Determine the (x, y) coordinate at the center of the cell enclosing the given text.  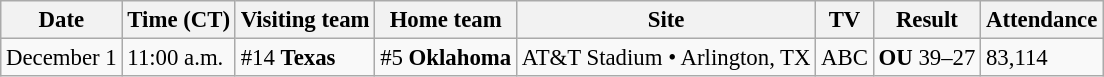
#5 Oklahoma (446, 58)
Time (CT) (178, 20)
Visiting team (304, 20)
11:00 a.m. (178, 58)
AT&T Stadium • Arlington, TX (666, 58)
Home team (446, 20)
ABC (844, 58)
TV (844, 20)
Site (666, 20)
December 1 (62, 58)
Date (62, 20)
Attendance (1042, 20)
Result (926, 20)
#14 Texas (304, 58)
83,114 (1042, 58)
OU 39–27 (926, 58)
